For the text-containing cell, return its midpoint in (x, y) coordinate format. 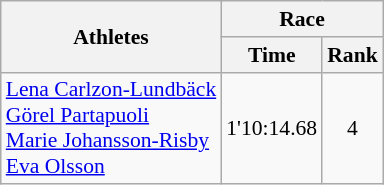
Rank (352, 55)
1'10:14.68 (272, 128)
Athletes (111, 36)
Time (272, 55)
Lena Carlzon-LundbäckGörel PartapuoliMarie Johansson-RisbyEva Olsson (111, 128)
Race (302, 19)
4 (352, 128)
